Extract the (X, Y) coordinate from the center of the cell holding the provided text.  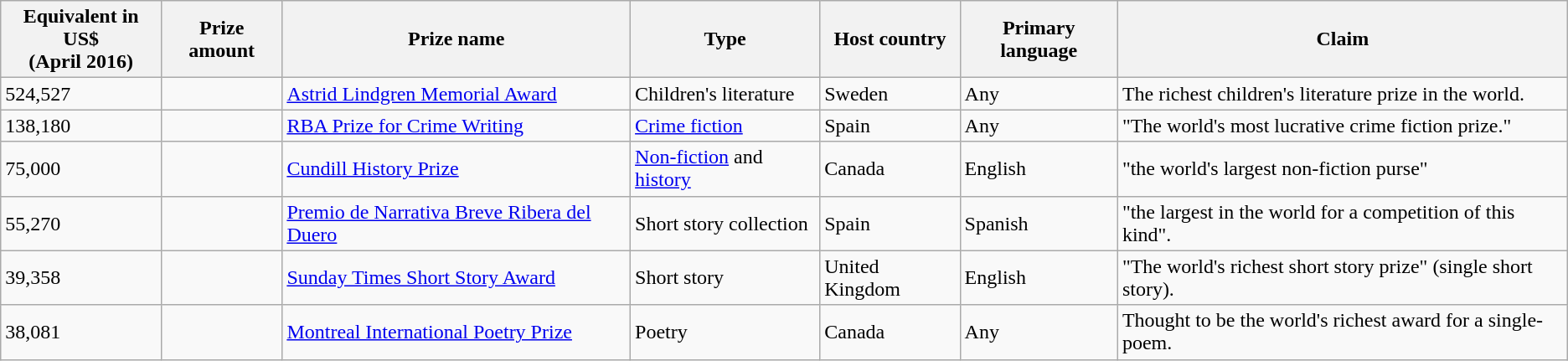
"the largest in the world for a competition of this kind". (1342, 223)
Crime fiction (725, 126)
38,081 (81, 332)
Premio de Narrativa Breve Ribera del Duero (456, 223)
Spanish (1039, 223)
Prize name (456, 39)
"the world's largest non-fiction purse" (1342, 169)
75,000 (81, 169)
Astrid Lindgren Memorial Award (456, 94)
Sweden (890, 94)
Sunday Times Short Story Award (456, 278)
RBA Prize for Crime Writing (456, 126)
55,270 (81, 223)
Host country (890, 39)
Type (725, 39)
Equivalent in US$(April 2016) (81, 39)
Primary language (1039, 39)
524,527 (81, 94)
"The world's most lucrative crime fiction prize." (1342, 126)
Short story (725, 278)
Claim (1342, 39)
The richest children's literature prize in the world. (1342, 94)
Montreal International Poetry Prize (456, 332)
Prize amount (222, 39)
Short story collection (725, 223)
United Kingdom (890, 278)
Poetry (725, 332)
"The world's richest short story prize" (single short story). (1342, 278)
Cundill History Prize (456, 169)
39,358 (81, 278)
Non-fiction and history (725, 169)
Thought to be the world's richest award for a single-poem. (1342, 332)
Children's literature (725, 94)
138,180 (81, 126)
